Pinpoint the cell where the given text exists, returning its (X, Y) midpoint coordinate. 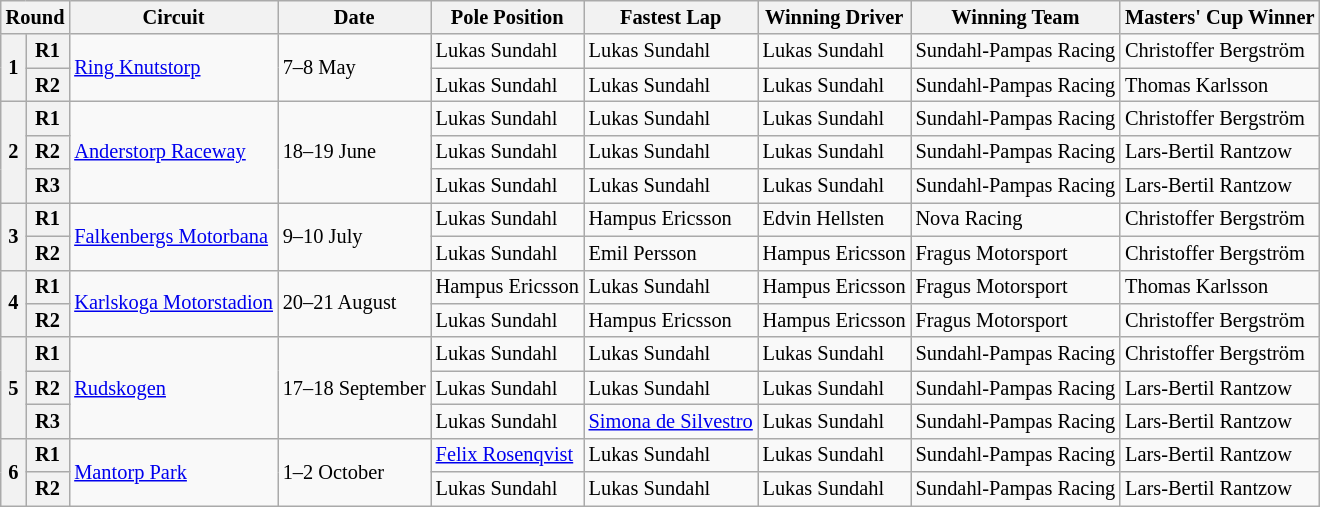
Pole Position (508, 17)
Emil Persson (671, 253)
Round (36, 17)
9–10 July (354, 236)
4 (14, 304)
Mantorp Park (173, 472)
Karlskoga Motorstadion (173, 304)
1–2 October (354, 472)
6 (14, 472)
Edvin Hellsten (834, 219)
Winning Driver (834, 17)
5 (14, 388)
Falkenbergs Motorbana (173, 236)
7–8 May (354, 68)
1 (14, 68)
Nova Racing (1016, 219)
3 (14, 236)
Simona de Silvestro (671, 421)
2 (14, 152)
Rudskogen (173, 388)
20–21 August (354, 304)
Masters' Cup Winner (1220, 17)
Anderstorp Raceway (173, 152)
18–19 June (354, 152)
Fastest Lap (671, 17)
Ring Knutstorp (173, 68)
Circuit (173, 17)
Felix Rosenqvist (508, 455)
Date (354, 17)
Winning Team (1016, 17)
17–18 September (354, 388)
